Locate the cell with the specified text and output its (X, Y) center coordinate. 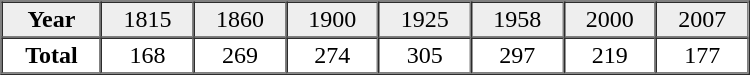
177 (702, 56)
1925 (425, 20)
2000 (610, 20)
1958 (517, 20)
168 (147, 56)
Year (52, 20)
Total (52, 56)
1860 (240, 20)
269 (240, 56)
297 (517, 56)
219 (610, 56)
305 (425, 56)
2007 (702, 20)
1900 (332, 20)
1815 (147, 20)
274 (332, 56)
